Capture the cell that displays the provided text and extract its [X, Y] central coordinate. 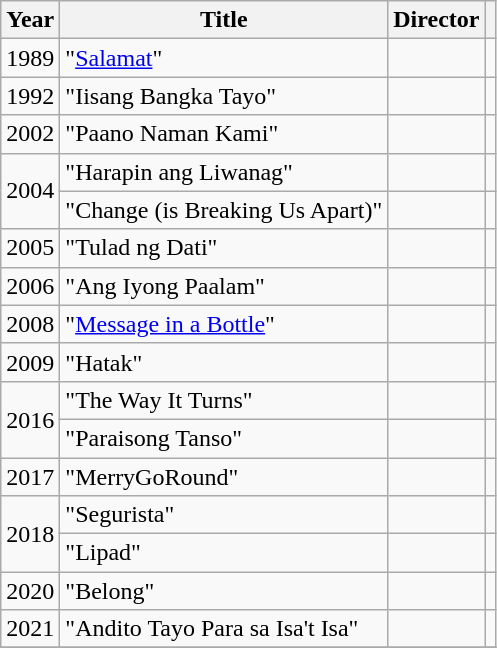
"Paano Naman Kami" [224, 134]
"Hatak" [224, 362]
1992 [30, 96]
Year [30, 20]
"Segurista" [224, 515]
2021 [30, 629]
"MerryGoRound" [224, 477]
2017 [30, 477]
"Salamat" [224, 58]
2016 [30, 419]
"Paraisong Tanso" [224, 438]
"Tulad ng Dati" [224, 248]
"Iisang Bangka Tayo" [224, 96]
Director [436, 20]
2008 [30, 324]
"Andito Tayo Para sa Isa't Isa" [224, 629]
"Lipad" [224, 553]
2020 [30, 591]
2005 [30, 248]
"Belong" [224, 591]
2006 [30, 286]
"Change (is Breaking Us Apart)" [224, 210]
2002 [30, 134]
Title [224, 20]
"The Way It Turns" [224, 400]
2009 [30, 362]
"Ang Iyong Paalam" [224, 286]
1989 [30, 58]
2004 [30, 191]
"Message in a Bottle" [224, 324]
"Harapin ang Liwanag" [224, 172]
2018 [30, 534]
